Extract the [X, Y] coordinate from the center of the cell holding the provided text.  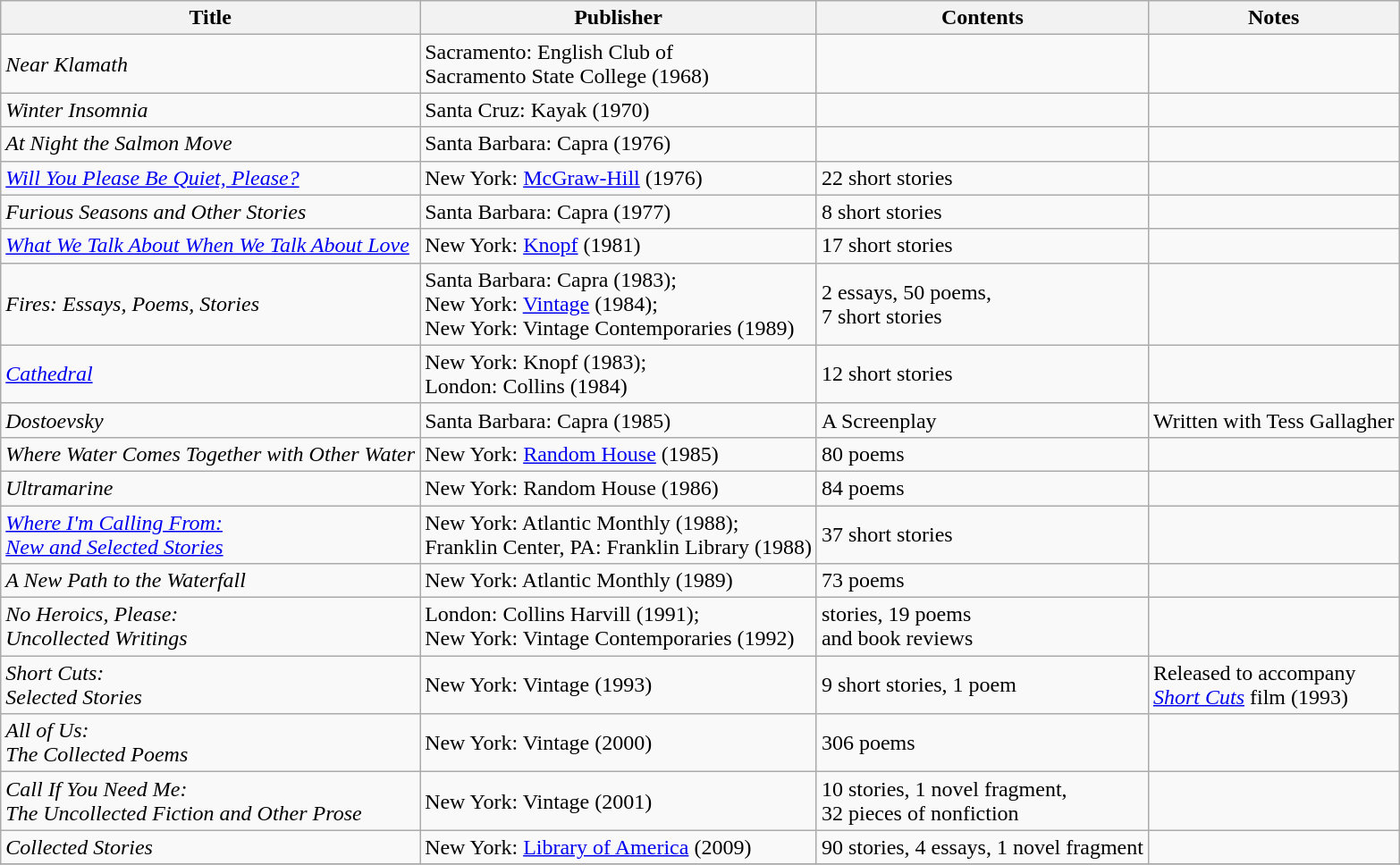
Sacramento: English Club ofSacramento State College (1968) [619, 64]
10 stories, 1 novel fragment,32 pieces of nonfiction [982, 801]
73 poems [982, 581]
Near Klamath [211, 64]
No Heroics, Please:Uncollected Writings [211, 627]
New York: Atlantic Monthly (1989) [619, 581]
Santa Barbara: Capra (1985) [619, 420]
Winter Insomnia [211, 110]
A Screenplay [982, 420]
Publisher [619, 18]
Ultramarine [211, 488]
London: Collins Harvill (1991); New York: Vintage Contemporaries (1992) [619, 627]
84 poems [982, 488]
Fires: Essays, Poems, Stories [211, 304]
Santa Barbara: Capra (1983);New York: Vintage (1984); New York: Vintage Contemporaries (1989) [619, 304]
New York: McGraw-Hill (1976) [619, 178]
12 short stories [982, 374]
Santa Barbara: Capra (1977) [619, 212]
Cathedral [211, 374]
Released to accompanyShort Cuts film (1993) [1273, 684]
New York: Knopf (1983);London: Collins (1984) [619, 374]
37 short stories [982, 534]
22 short stories [982, 178]
80 poems [982, 454]
306 poems [982, 743]
Title [211, 18]
Written with Tess Gallagher [1273, 420]
9 short stories, 1 poem [982, 684]
17 short stories [982, 246]
Notes [1273, 18]
New York: Atlantic Monthly (1988); Franklin Center, PA: Franklin Library (1988) [619, 534]
New York: Vintage (2000) [619, 743]
Contents [982, 18]
New York: Knopf (1981) [619, 246]
8 short stories [982, 212]
Will You Please Be Quiet, Please? [211, 178]
New York: Vintage (2001) [619, 801]
2 essays, 50 poems,7 short stories [982, 304]
New York: Library of America (2009) [619, 847]
Santa Cruz: Kayak (1970) [619, 110]
Call If You Need Me:The Uncollected Fiction and Other Prose [211, 801]
90 stories, 4 essays, 1 novel fragment [982, 847]
Short Cuts:Selected Stories [211, 684]
What We Talk About When We Talk About Love [211, 246]
New York: Random House (1985) [619, 454]
All of Us:The Collected Poems [211, 743]
Santa Barbara: Capra (1976) [619, 144]
New York: Vintage (1993) [619, 684]
At Night the Salmon Move [211, 144]
Collected Stories [211, 847]
A New Path to the Waterfall [211, 581]
stories, 19 poemsand book reviews [982, 627]
New York: Random House (1986) [619, 488]
Where Water Comes Together with Other Water [211, 454]
Furious Seasons and Other Stories [211, 212]
Where I'm Calling From:New and Selected Stories [211, 534]
Dostoevsky [211, 420]
